Identify which cell holds the provided text, then report its [X, Y] central coordinate. 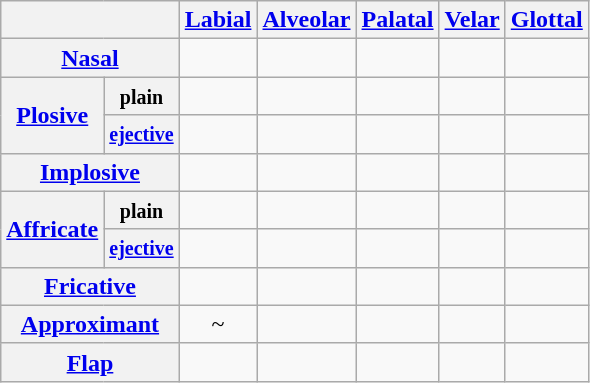
Alveolar [306, 20]
~ [218, 324]
Implosive [90, 172]
Labial [218, 20]
Velar [472, 20]
Palatal [398, 20]
Approximant [90, 324]
Affricate [52, 229]
Nasal [90, 58]
Flap [90, 362]
Fricative [90, 286]
Plosive [52, 115]
Glottal [546, 20]
